Return the [X, Y] coordinate for the center point of the cell that contains the specified text.  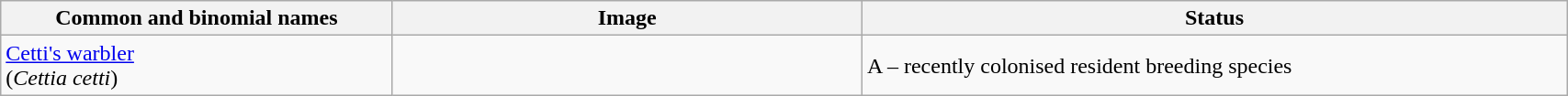
Common and binomial names [197, 18]
Cetti's warbler(Cettia cetti) [197, 66]
Image [626, 18]
A – recently colonised resident breeding species [1214, 66]
Status [1214, 18]
